Search for the cell housing the specified text and yield its (x, y) center coordinate. 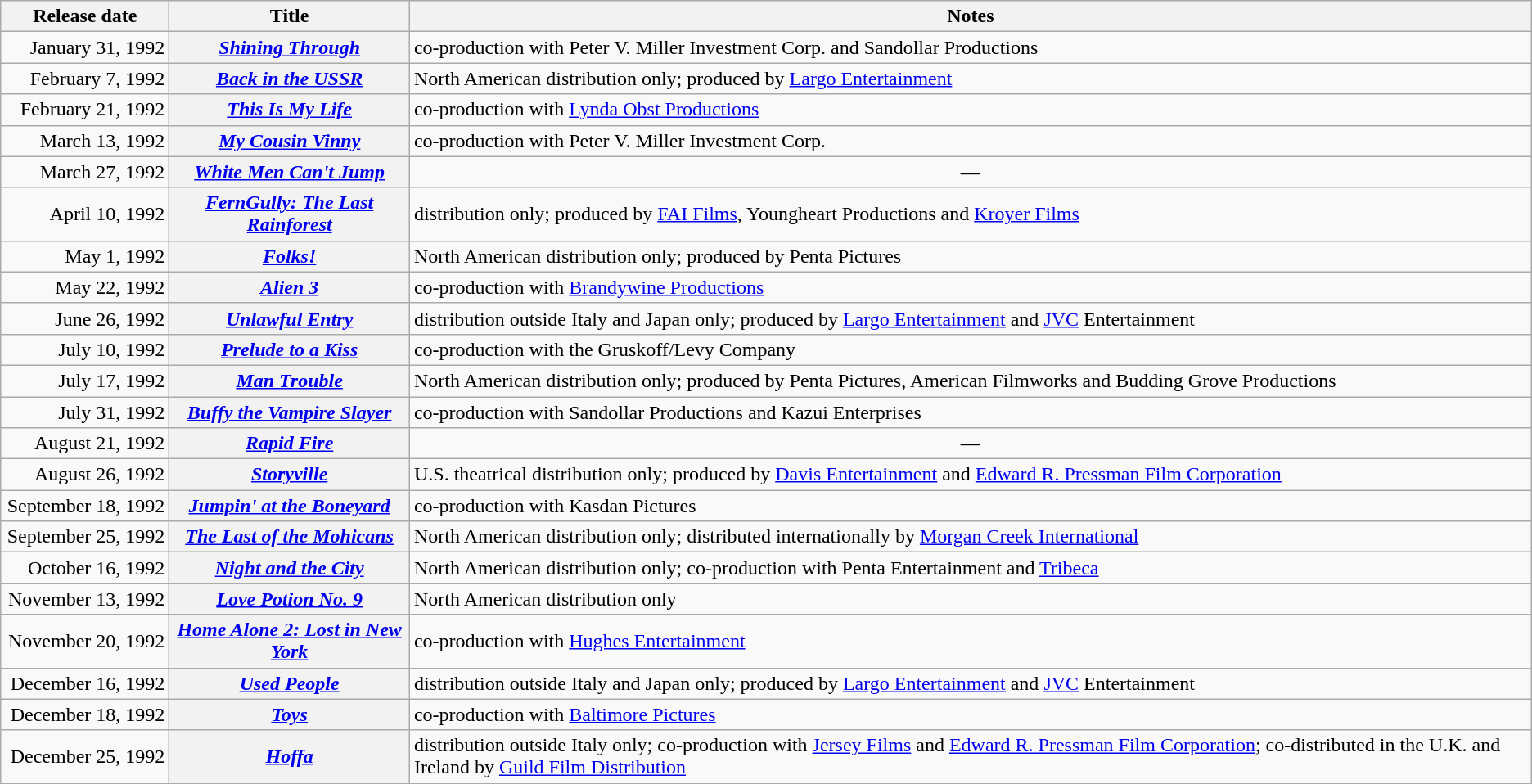
March 13, 1992 (85, 141)
Shining Through (290, 47)
July 10, 1992 (85, 349)
co-production with Brandywine Productions (971, 287)
White Men Can't Jump (290, 172)
co-production with Kasdan Pictures (971, 506)
October 16, 1992 (85, 568)
May 1, 1992 (85, 256)
September 18, 1992 (85, 506)
February 7, 1992 (85, 79)
December 25, 1992 (85, 756)
North American distribution only; produced by Penta Pictures (971, 256)
Storyville (290, 475)
North American distribution only; co-production with Penta Entertainment and Tribeca (971, 568)
Man Trouble (290, 381)
December 18, 1992 (85, 714)
November 20, 1992 (85, 642)
co-production with the Gruskoff/Levy Company (971, 349)
Jumpin' at the Boneyard (290, 506)
Used People (290, 683)
The Last of the Mohicans (290, 537)
Notes (971, 16)
Toys (290, 714)
North American distribution only; produced by Penta Pictures, American Filmworks and Budding Grove Productions (971, 381)
co-production with Peter V. Miller Investment Corp. (971, 141)
This Is My Life (290, 110)
Love Potion No. 9 (290, 599)
North American distribution only; produced by Largo Entertainment (971, 79)
July 17, 1992 (85, 381)
Back in the USSR (290, 79)
My Cousin Vinny (290, 141)
May 22, 1992 (85, 287)
North American distribution only; distributed internationally by Morgan Creek International (971, 537)
July 31, 1992 (85, 412)
Alien 3 (290, 287)
Folks! (290, 256)
FernGully: The Last Rainforest (290, 214)
co-production with Lynda Obst Productions (971, 110)
Prelude to a Kiss (290, 349)
North American distribution only (971, 599)
Night and the City (290, 568)
co-production with Sandollar Productions and Kazui Enterprises (971, 412)
August 26, 1992 (85, 475)
April 10, 1992 (85, 214)
September 25, 1992 (85, 537)
November 13, 1992 (85, 599)
Buffy the Vampire Slayer (290, 412)
Title (290, 16)
Release date (85, 16)
March 27, 1992 (85, 172)
February 21, 1992 (85, 110)
co-production with Peter V. Miller Investment Corp. and Sandollar Productions (971, 47)
December 16, 1992 (85, 683)
U.S. theatrical distribution only; produced by Davis Entertainment and Edward R. Pressman Film Corporation (971, 475)
Home Alone 2: Lost in New York (290, 642)
August 21, 1992 (85, 444)
Hoffa (290, 756)
co-production with Hughes Entertainment (971, 642)
co-production with Baltimore Pictures (971, 714)
distribution only; produced by FAI Films, Youngheart Productions and Kroyer Films (971, 214)
Rapid Fire (290, 444)
January 31, 1992 (85, 47)
June 26, 1992 (85, 318)
Unlawful Entry (290, 318)
